Extract the (X, Y) coordinate from the center of the cell holding the provided text.  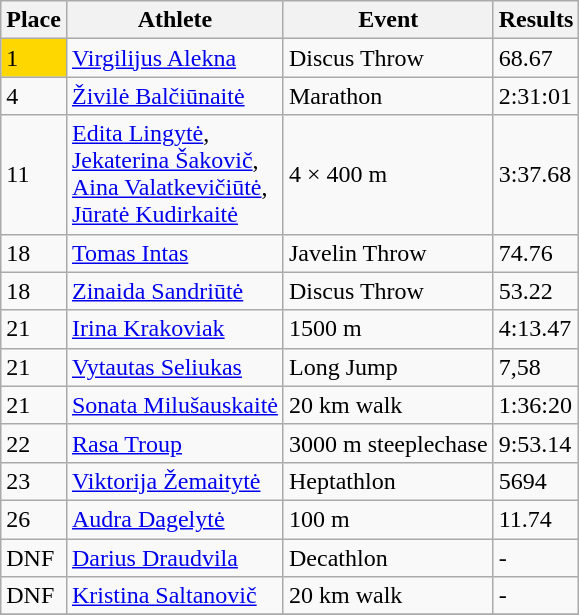
53.22 (536, 291)
100 m (388, 519)
Sonata Milušauskaitė (174, 405)
4 (34, 96)
Event (388, 20)
Javelin Throw (388, 253)
7,58 (536, 367)
Decathlon (388, 557)
1:36:20 (536, 405)
2:31:01 (536, 96)
Athlete (174, 20)
Heptathlon (388, 481)
Irina Krakoviak (174, 329)
Viktorija Žemaitytė (174, 481)
74.76 (536, 253)
Long Jump (388, 367)
9:53.14 (536, 443)
68.67 (536, 58)
Darius Draudvila (174, 557)
5694 (536, 481)
Virgilijus Alekna (174, 58)
Tomas Intas (174, 253)
11 (34, 174)
Vytautas Seliukas (174, 367)
Rasa Troup (174, 443)
Results (536, 20)
Kristina Saltanovič (174, 596)
Zinaida Sandriūtė (174, 291)
23 (34, 481)
26 (34, 519)
4:13.47 (536, 329)
1 (34, 58)
Edita Lingytė, Jekaterina Šakovič, Aina Valatkevičiūtė, Jūratė Kudirkaitė (174, 174)
Place (34, 20)
11.74 (536, 519)
22 (34, 443)
4 × 400 m (388, 174)
Živilė Balčiūnaitė (174, 96)
Audra Dagelytė (174, 519)
1500 m (388, 329)
3:37.68 (536, 174)
3000 m steeplechase (388, 443)
Marathon (388, 96)
